Extract the (X, Y) coordinate from the center of the cell holding the provided text.  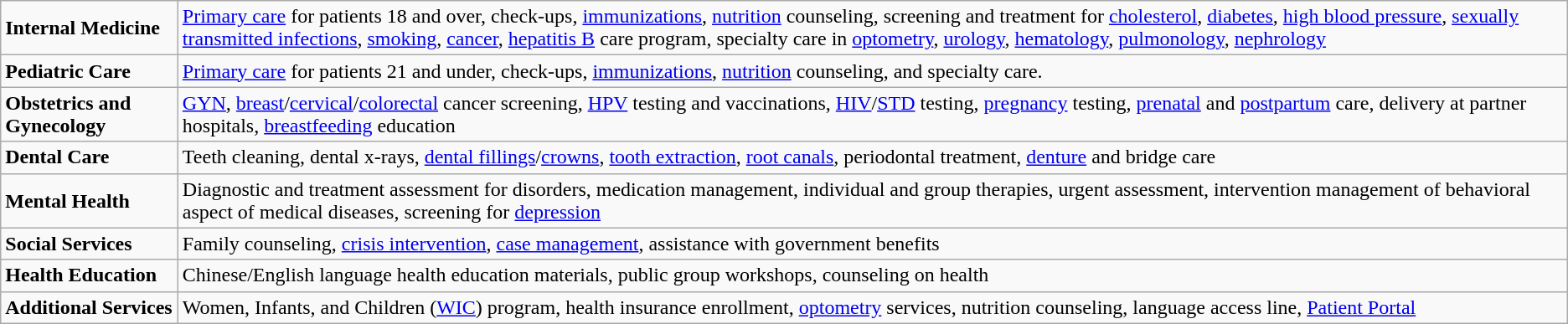
Mental Health (90, 201)
Additional Services (90, 307)
Primary care for patients 21 and under, check-ups, immunizations, nutrition counseling, and specialty care. (873, 71)
Pediatric Care (90, 71)
Chinese/English language health education materials, public group workshops, counseling on health (873, 275)
Internal Medicine (90, 28)
Dental Care (90, 157)
Obstetrics and Gynecology (90, 114)
Teeth cleaning, dental x-rays, dental fillings/crowns, tooth extraction, root canals, periodontal treatment, denture and bridge care (873, 157)
Health Education (90, 275)
Social Services (90, 244)
Family counseling, crisis intervention, case management, assistance with government benefits (873, 244)
